Determine the (x, y) coordinate at the center of the cell enclosing the given text.  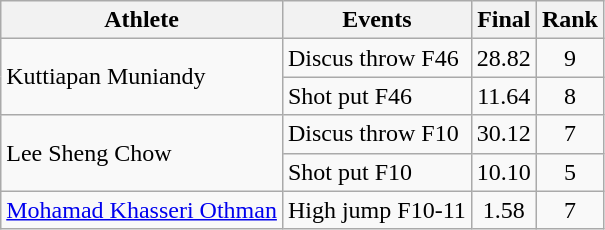
Final (504, 20)
8 (570, 96)
30.12 (504, 134)
Shot put F46 (376, 96)
5 (570, 172)
Mohamad Khasseri Othman (142, 210)
Kuttiapan Muniandy (142, 77)
Shot put F10 (376, 172)
28.82 (504, 58)
9 (570, 58)
11.64 (504, 96)
Athlete (142, 20)
Rank (570, 20)
Events (376, 20)
10.10 (504, 172)
Discus throw F46 (376, 58)
Lee Sheng Chow (142, 153)
High jump F10-11 (376, 210)
Discus throw F10 (376, 134)
1.58 (504, 210)
